Provide the (X, Y) coordinate of the cell's center where the given text is located.  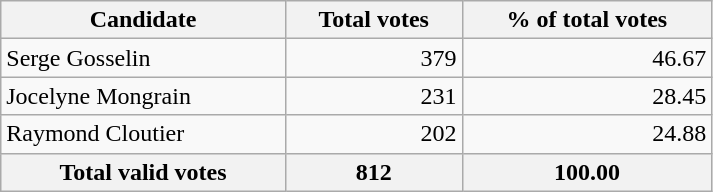
Jocelyne Mongrain (144, 96)
100.00 (587, 172)
Candidate (144, 20)
231 (374, 96)
28.45 (587, 96)
% of total votes (587, 20)
379 (374, 58)
812 (374, 172)
24.88 (587, 134)
Raymond Cloutier (144, 134)
Serge Gosselin (144, 58)
46.67 (587, 58)
Total valid votes (144, 172)
Total votes (374, 20)
202 (374, 134)
